Scan for the cell matching the given text and deliver its [x, y] coordinate at center. 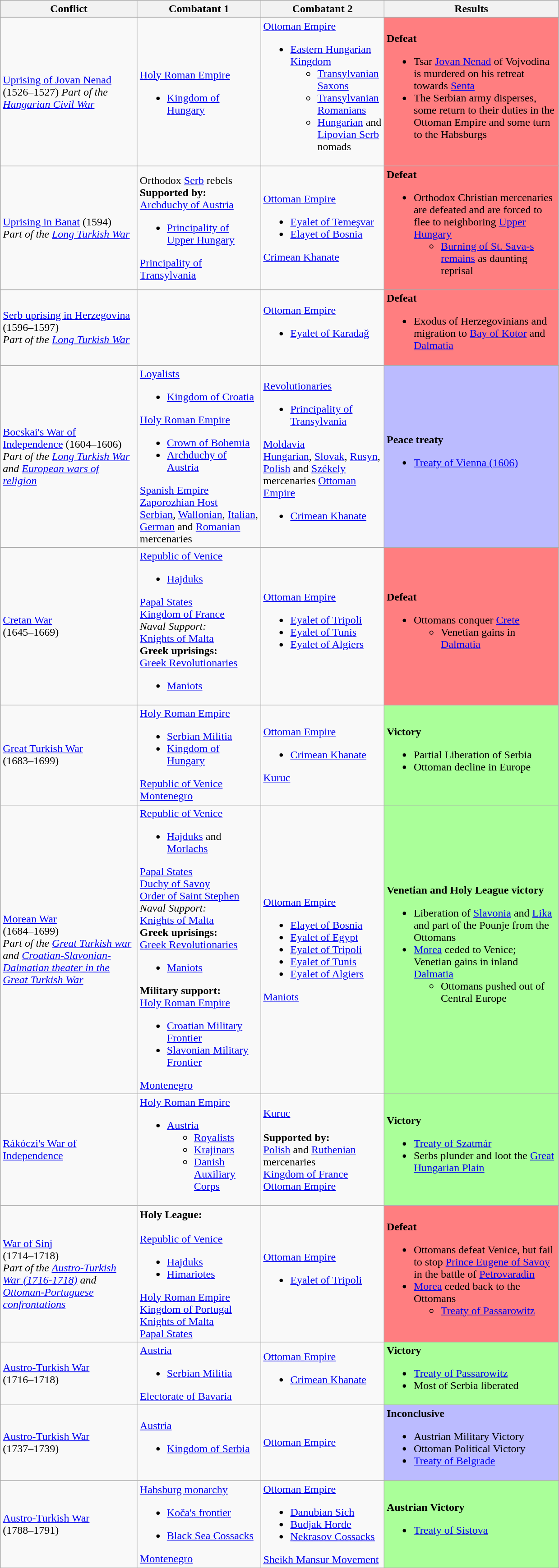
Holy League: Republic of Venice Hajduks Himariotes Holy Roman Empire Kingdom of Portugal Knights of Malta Papal States [199, 1274]
Holy Roman Empire Serbian Militia Kingdom of Hungary Republic of Venice Montenegro [199, 755]
DefeatOttomans conquer CreteVenetian gains in Dalmatia [471, 626]
Peace treatyTreaty of Vienna (1606) [471, 456]
Ottoman Empire Elayet of Bosnia Eyalet of Egypt Eyalet of Tripoli Eyalet of Tunis Eyalet of Algiers Maniots [323, 949]
Republic of Venice Hajduks Papal States Kingdom of France Naval Support: Knights of Malta Greek uprisings: Greek Revolutionaries Maniots [199, 626]
Austro-Turkish War(1716–1718) [69, 1373]
Austria Serbian Militia Electorate of Bavaria [199, 1373]
Uprising of Jovan Nenad (1526–1527) Part of the Hungarian Civil War [69, 92]
Uprising in Banat (1594)Part of the Long Turkish War [69, 228]
Ottoman Empire Eyalet of Temeşvar Elayet of Bosnia Crimean Khanate [323, 228]
Serb uprising in Herzegovina (1596–1597)Part of the Long Turkish War [69, 327]
Austria Kingdom of Serbia [199, 1443]
Morean War(1684–1699)Part of the Great Turkish war and Croatian-Slavonian-Dalmatian theater in the Great Turkish War [69, 949]
VictoryPartial Liberation of SerbiaOttoman decline in Europe [471, 755]
Results [471, 9]
Ottoman Empire Eyalet of Karadağ [323, 327]
Ottoman Empire Eyalet of Tripoli Eyalet of Tunis Eyalet of Algiers [323, 626]
Austro-Turkish War(1737–1739) [69, 1443]
Orthodox Serb rebelsSupported by: Archduchy of Austria Principality of Upper Hungary Principality of Transylvania [199, 228]
Ottoman Empire Crimean Khanate [323, 1373]
Ottoman Empire Eastern Hungarian Kingdom Transylvanian Saxons Transylvanian Romanians Hungarian and Lipovian Serb nomads [323, 92]
Habsburg monarchy Koča's frontier Black Sea Cossacks Montenegro [199, 1524]
VictoryTreaty of PassarowitzMost of Serbia liberated [471, 1373]
Conflict [69, 9]
Great Turkish War(1683–1699) [69, 755]
War of Sinj(1714–1718)Part of the Austro-Turkish War (1716-1718) and Ottoman-Portuguese confrontations [69, 1274]
DefeatExodus of Herzegovinians and migration to Bay of Kotor and Dalmatia [471, 327]
Ottoman Empire Eyalet of Tripoli [323, 1274]
Holy Roman Empire Austria Royalists Krajinars Danish Auxiliary Corps [199, 1150]
Rákóczi's War of Independence [69, 1150]
Bocskai's War of Independence (1604–1606) Part of the Long Turkish War and European wars of religion [69, 456]
Ottoman Empire Crimean Khanate Kuruc [323, 755]
InconclusiveAustrian Military VictoryOttoman Political VictoryTreaty of Belgrade [471, 1443]
Holy Roman Empire Kingdom of Hungary [199, 92]
KurucSupported by: Polish and Ruthenian mercenaries Kingdom of France Ottoman Empire [323, 1150]
Combatant 2 [323, 9]
Combatant 1 [199, 9]
Ottoman Empire Danubian Sich Budjak HordeNekrasov Cossacks Sheikh Mansur Movement [323, 1524]
Austro-Turkish War(1788–1791) [69, 1524]
VictoryTreaty of SzatmárSerbs plunder and loot the Great Hungarian Plain [471, 1150]
Revolutionaries Principality of Transylvania Moldavia Hungarian, Slovak, Rusyn, Polish and Székely mercenaries Ottoman Empire Crimean Khanate [323, 456]
Austrian VictoryTreaty of Sistova [471, 1524]
Cretan War(1645–1669) [69, 626]
Ottoman Empire [323, 1443]
